Extract the [X, Y] coordinate from the center of the cell holding the provided text.  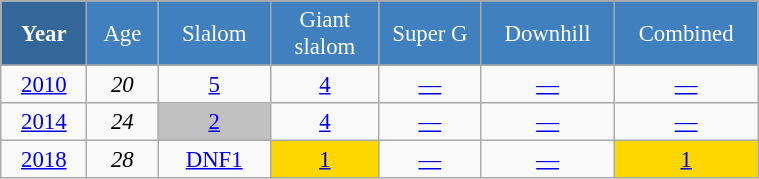
DNF1 [214, 160]
Downhill [547, 34]
2 [214, 122]
2010 [44, 85]
Age [122, 34]
24 [122, 122]
Super G [430, 34]
2018 [44, 160]
20 [122, 85]
5 [214, 85]
Year [44, 34]
Combined [686, 34]
Giantslalom [324, 34]
Slalom [214, 34]
2014 [44, 122]
28 [122, 160]
